Provide the [X, Y] coordinate of the cell's center where the given text is located.  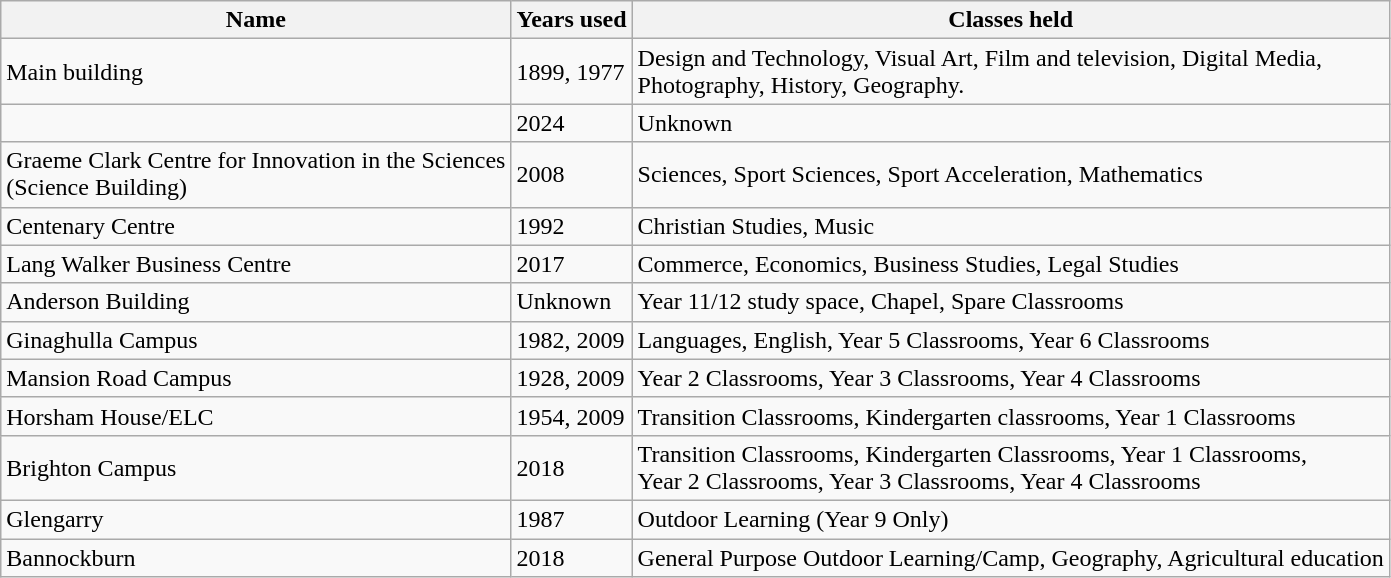
Year 2 Classrooms, Year 3 Classrooms, Year 4 Classrooms [1010, 378]
1954, 2009 [572, 416]
1899, 1977 [572, 72]
Graeme Clark Centre for Innovation in the Sciences(Science Building) [256, 174]
Mansion Road Campus [256, 378]
Bannockburn [256, 557]
2017 [572, 264]
Centenary Centre [256, 226]
Years used [572, 20]
Design and Technology, Visual Art, Film and television, Digital Media,Photography, History, Geography. [1010, 72]
Year 11/12 study space, Chapel, Spare Classrooms [1010, 302]
Brighton Campus [256, 468]
1928, 2009 [572, 378]
Commerce, Economics, Business Studies, Legal Studies [1010, 264]
Classes held [1010, 20]
Christian Studies, Music [1010, 226]
Name [256, 20]
Main building [256, 72]
Transition Classrooms, Kindergarten classrooms, Year 1 Classrooms [1010, 416]
Horsham House/ELC [256, 416]
Sciences, Sport Sciences, Sport Acceleration, Mathematics [1010, 174]
1982, 2009 [572, 340]
Anderson Building [256, 302]
2008 [572, 174]
Transition Classrooms, Kindergarten Classrooms, Year 1 Classrooms,Year 2 Classrooms, Year 3 Classrooms, Year 4 Classrooms [1010, 468]
Languages, English, Year 5 Classrooms, Year 6 Classrooms [1010, 340]
Glengarry [256, 519]
Outdoor Learning (Year 9 Only) [1010, 519]
1992 [572, 226]
Ginaghulla Campus [256, 340]
2024 [572, 123]
General Purpose Outdoor Learning/Camp, Geography, Agricultural education [1010, 557]
1987 [572, 519]
Lang Walker Business Centre [256, 264]
